Find where the given text appears and provide that cell's center as (x, y) coordinate. 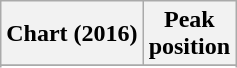
Peak position (189, 34)
Chart (2016) (72, 34)
